Pinpoint the cell where the given text exists, returning its [x, y] midpoint coordinate. 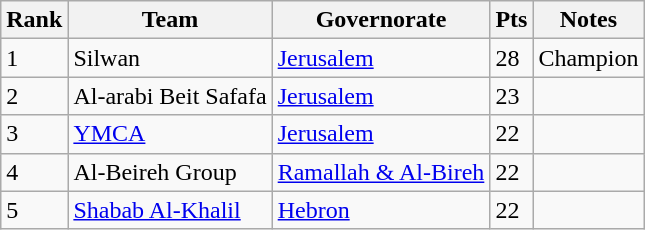
28 [512, 58]
Team [170, 20]
23 [512, 96]
2 [34, 96]
Champion [588, 58]
Pts [512, 20]
Al-Beireh Group [170, 172]
YMCA [170, 134]
Rank [34, 20]
Governorate [381, 20]
Notes [588, 20]
3 [34, 134]
Hebron [381, 210]
Ramallah & Al-Bireh [381, 172]
4 [34, 172]
Silwan [170, 58]
Shabab Al-Khalil [170, 210]
1 [34, 58]
5 [34, 210]
Al-arabi Beit Safafa [170, 96]
